Scan for the cell matching the given text and deliver its [x, y] coordinate at center. 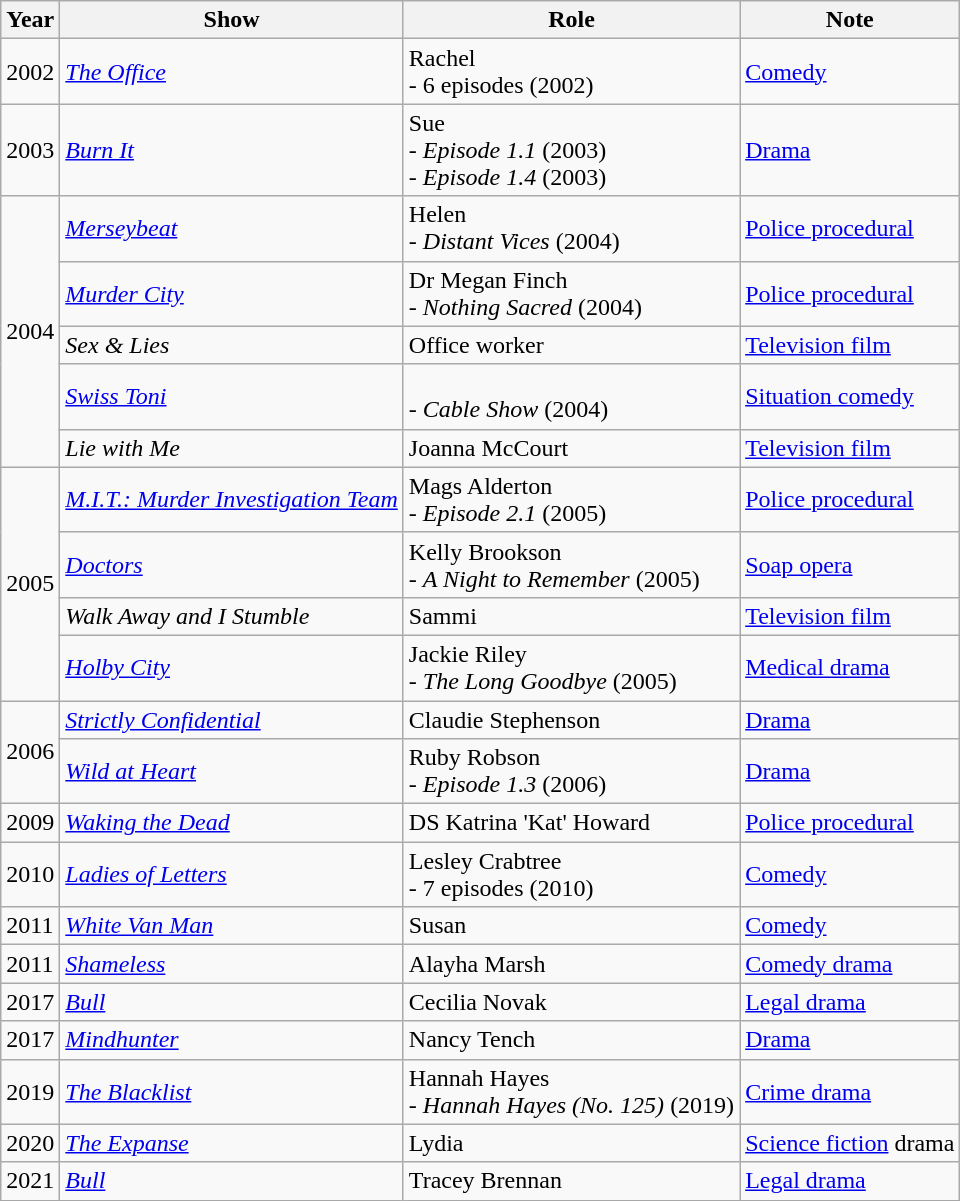
Shameless [232, 964]
Wild at Heart [232, 772]
Helen- Distant Vices (2004) [571, 228]
Cecilia Novak [571, 1002]
Mags Alderton- Episode 2.1 (2005) [571, 500]
Sammi [571, 616]
The Office [232, 72]
Hannah Hayes- Hannah Hayes (No. 125) (2019) [571, 1092]
Nancy Tench [571, 1040]
Note [850, 20]
2005 [30, 584]
Murder City [232, 294]
2002 [30, 72]
Mindhunter [232, 1040]
Kelly Brookson- A Night to Remember (2005) [571, 564]
2009 [30, 823]
2019 [30, 1092]
Science fiction drama [850, 1143]
Sex & Lies [232, 345]
Claudie Stephenson [571, 719]
DS Katrina 'Kat' Howard [571, 823]
Show [232, 20]
Ruby Robson- Episode 1.3 (2006) [571, 772]
Strictly Confidential [232, 719]
Year [30, 20]
Medical drama [850, 668]
Susan [571, 926]
White Van Man [232, 926]
2006 [30, 752]
2021 [30, 1181]
Holby City [232, 668]
The Blacklist [232, 1092]
2004 [30, 332]
Ladies of Letters [232, 874]
Lie with Me [232, 448]
Joanna McCourt [571, 448]
Sue- Episode 1.1 (2003)- Episode 1.4 (2003) [571, 150]
M.I.T.: Murder Investigation Team [232, 500]
Waking the Dead [232, 823]
Crime drama [850, 1092]
Comedy drama [850, 964]
- Cable Show (2004) [571, 396]
Situation comedy [850, 396]
Lesley Crabtree- 7 episodes (2010) [571, 874]
The Expanse [232, 1143]
Role [571, 20]
Soap opera [850, 564]
Walk Away and I Stumble [232, 616]
Rachel- 6 episodes (2002) [571, 72]
Tracey Brennan [571, 1181]
Merseybeat [232, 228]
Jackie Riley- The Long Goodbye (2005) [571, 668]
Swiss Toni [232, 396]
Burn It [232, 150]
2010 [30, 874]
Doctors [232, 564]
Office worker [571, 345]
Alayha Marsh [571, 964]
2020 [30, 1143]
Dr Megan Finch- Nothing Sacred (2004) [571, 294]
2003 [30, 150]
Lydia [571, 1143]
